Scan for the cell matching the given text and deliver its [x, y] coordinate at center. 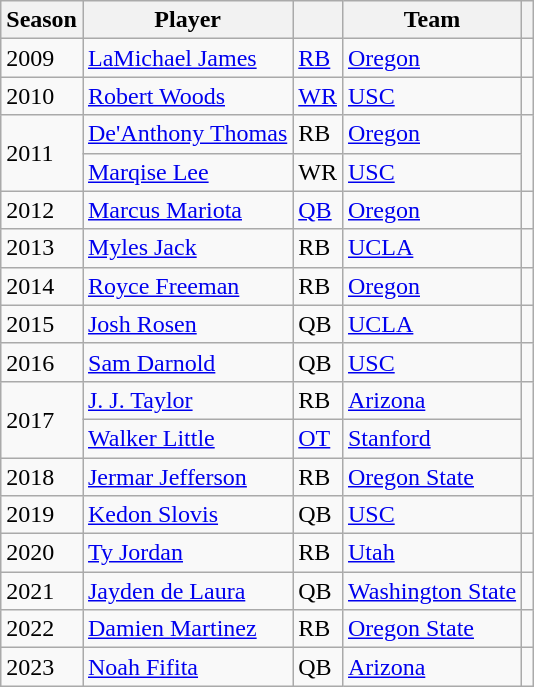
De'Anthony Thomas [187, 134]
Walker Little [187, 438]
Jayden de Laura [187, 591]
Jermar Jefferson [187, 477]
2022 [42, 629]
Josh Rosen [187, 324]
LaMichael James [187, 58]
OT [318, 438]
2016 [42, 362]
2014 [42, 286]
2017 [42, 419]
Kedon Slovis [187, 515]
Sam Darnold [187, 362]
Royce Freeman [187, 286]
Player [187, 20]
2019 [42, 515]
Marqise Lee [187, 172]
Stanford [432, 438]
Myles Jack [187, 248]
2023 [42, 667]
2009 [42, 58]
Team [432, 20]
2010 [42, 96]
2013 [42, 248]
Utah [432, 553]
2018 [42, 477]
Marcus Mariota [187, 210]
Washington State [432, 591]
Robert Woods [187, 96]
2015 [42, 324]
2020 [42, 553]
2021 [42, 591]
2011 [42, 153]
Damien Martinez [187, 629]
2012 [42, 210]
Season [42, 20]
Noah Fifita [187, 667]
Ty Jordan [187, 553]
J. J. Taylor [187, 400]
